Identify which cell holds the provided text, then report its [x, y] central coordinate. 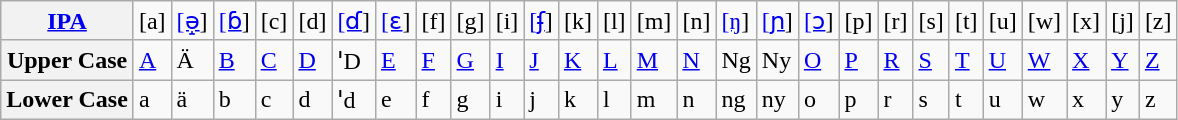
o [818, 100]
Ny [777, 60]
u [1002, 100]
i [507, 100]
f [434, 100]
x [1086, 100]
F [434, 60]
M [654, 60]
g [470, 100]
w [1044, 100]
[i] [507, 21]
ng [736, 100]
IPA [68, 21]
Upper Case [68, 60]
Lower Case [68, 100]
O [818, 60]
[c] [274, 21]
[t] [966, 21]
ny [777, 100]
Ng [736, 60]
l [614, 100]
[a] [152, 21]
[k] [578, 21]
S [931, 60]
U [1002, 60]
b [234, 100]
[ɔ] [818, 21]
Z [1158, 60]
P [858, 60]
N [696, 60]
k [578, 100]
[ʄ] [542, 21]
Y [1123, 60]
j [542, 100]
[u] [1002, 21]
[l] [614, 21]
[r] [896, 21]
p [858, 100]
[ɗ] [354, 21]
R [896, 60]
e [396, 100]
[n] [696, 21]
[m] [654, 21]
d [312, 100]
I [507, 60]
ꞌd [354, 100]
[f] [434, 21]
[z] [1158, 21]
[x] [1086, 21]
[ə̝] [192, 21]
t [966, 100]
[j] [1123, 21]
Ä [192, 60]
W [1044, 60]
[d] [312, 21]
m [654, 100]
[ɛ] [396, 21]
E [396, 60]
[ɓ] [234, 21]
A [152, 60]
[p] [858, 21]
ä [192, 100]
[s] [931, 21]
s [931, 100]
G [470, 60]
B [234, 60]
X [1086, 60]
[ŋ] [736, 21]
[g] [470, 21]
J [542, 60]
C [274, 60]
L [614, 60]
z [1158, 100]
c [274, 100]
r [896, 100]
[ɲ] [777, 21]
ꞌD [354, 60]
D [312, 60]
T [966, 60]
n [696, 100]
[w] [1044, 21]
K [578, 60]
a [152, 100]
y [1123, 100]
